Pinpoint the cell where the given text exists, returning its [x, y] midpoint coordinate. 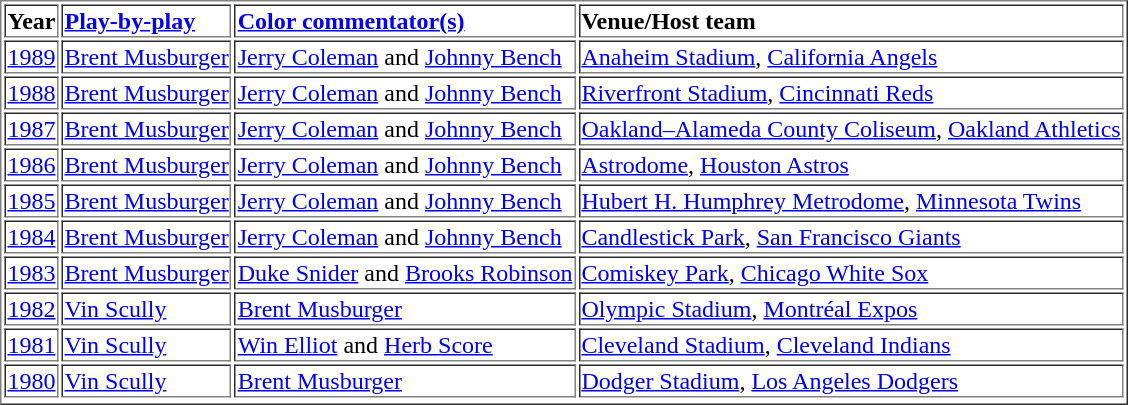
Win Elliot and Herb Score [406, 344]
1989 [31, 56]
1980 [31, 380]
Dodger Stadium, Los Angeles Dodgers [850, 380]
1981 [31, 344]
1985 [31, 200]
1984 [31, 236]
Year [31, 20]
1986 [31, 164]
Cleveland Stadium, Cleveland Indians [850, 344]
1988 [31, 92]
Hubert H. Humphrey Metrodome, Minnesota Twins [850, 200]
Color commentator(s) [406, 20]
Astrodome, Houston Astros [850, 164]
1983 [31, 272]
Candlestick Park, San Francisco Giants [850, 236]
Comiskey Park, Chicago White Sox [850, 272]
Oakland–Alameda County Coliseum, Oakland Athletics [850, 128]
Riverfront Stadium, Cincinnati Reds [850, 92]
Venue/Host team [850, 20]
Duke Snider and Brooks Robinson [406, 272]
1987 [31, 128]
Play-by-play [147, 20]
1982 [31, 308]
Olympic Stadium, Montréal Expos [850, 308]
Anaheim Stadium, California Angels [850, 56]
